Determine the (X, Y) coordinate at the center of the cell enclosing the given text.  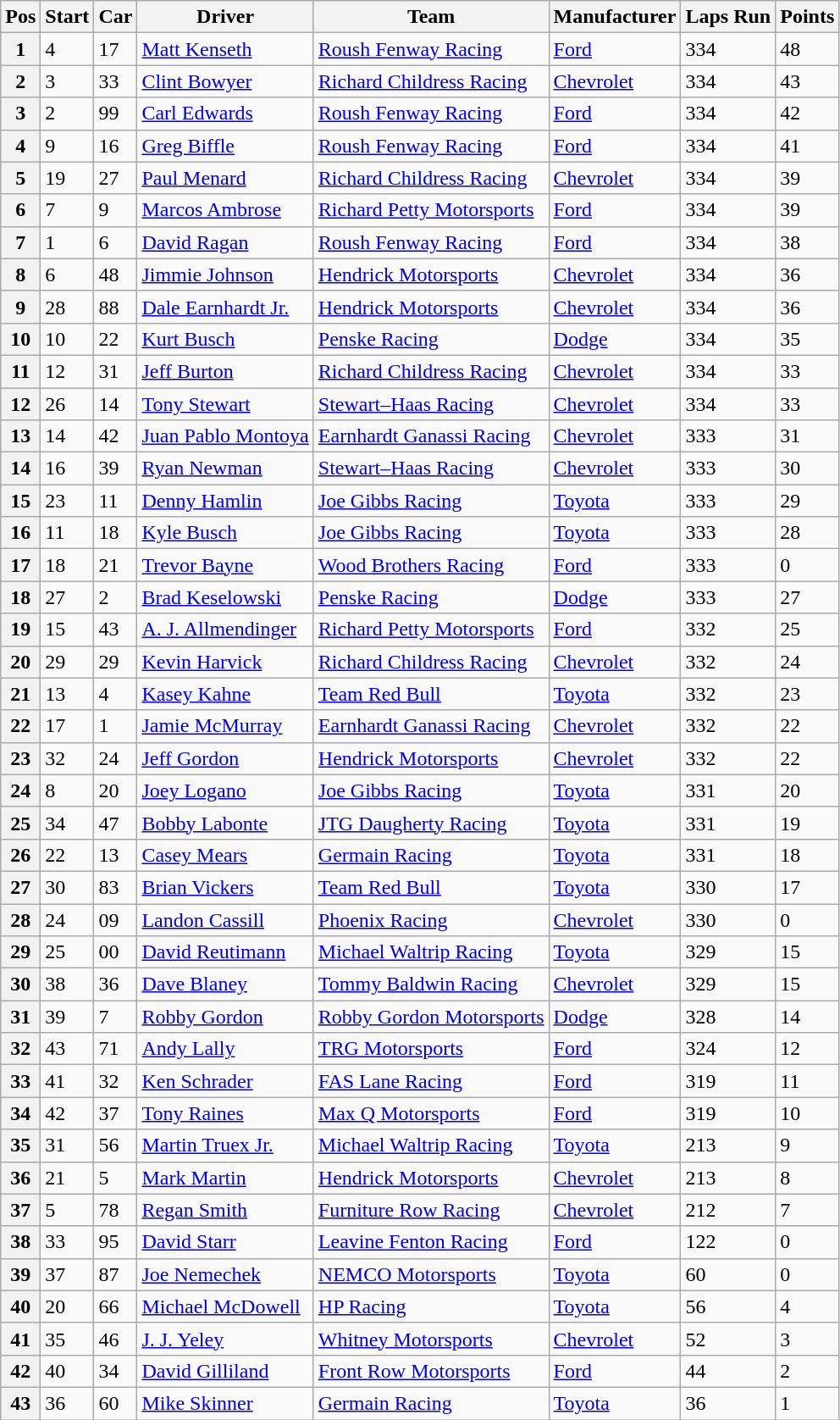
A. J. Allmendinger (225, 630)
Team (431, 17)
TRG Motorsports (431, 1049)
Max Q Motorsports (431, 1113)
Driver (225, 17)
Jamie McMurray (225, 726)
324 (728, 1049)
Clint Bowyer (225, 81)
Whitney Motorsports (431, 1339)
David Reutimann (225, 952)
Casey Mears (225, 855)
HP Racing (431, 1306)
Kasey Kahne (225, 694)
Martin Truex Jr. (225, 1145)
47 (115, 823)
NEMCO Motorsports (431, 1274)
Trevor Bayne (225, 565)
Start (68, 17)
Jimmie Johnson (225, 275)
Bobby Labonte (225, 823)
Kurt Busch (225, 339)
212 (728, 1210)
87 (115, 1274)
Pos (20, 17)
Tommy Baldwin Racing (431, 985)
Jeff Burton (225, 371)
Brian Vickers (225, 887)
328 (728, 1017)
Paul Menard (225, 178)
David Gilliland (225, 1371)
FAS Lane Racing (431, 1081)
Tony Stewart (225, 404)
J. J. Yeley (225, 1339)
Kyle Busch (225, 533)
09 (115, 919)
Denny Hamlin (225, 501)
Dale Earnhardt Jr. (225, 307)
44 (728, 1371)
52 (728, 1339)
Mike Skinner (225, 1403)
Ken Schrader (225, 1081)
Points (808, 17)
Manufacturer (615, 17)
Kevin Harvick (225, 662)
David Ragan (225, 242)
Robby Gordon (225, 1017)
71 (115, 1049)
88 (115, 307)
66 (115, 1306)
95 (115, 1242)
78 (115, 1210)
99 (115, 114)
Ryan Newman (225, 469)
Andy Lally (225, 1049)
Wood Brothers Racing (431, 565)
Brad Keselowski (225, 597)
Mark Martin (225, 1178)
Dave Blaney (225, 985)
Joey Logano (225, 790)
Tony Raines (225, 1113)
00 (115, 952)
83 (115, 887)
Marcos Ambrose (225, 210)
Matt Kenseth (225, 49)
Juan Pablo Montoya (225, 436)
Michael McDowell (225, 1306)
Greg Biffle (225, 146)
David Starr (225, 1242)
Joe Nemechek (225, 1274)
Landon Cassill (225, 919)
Robby Gordon Motorsports (431, 1017)
Carl Edwards (225, 114)
Laps Run (728, 17)
Furniture Row Racing (431, 1210)
Car (115, 17)
Front Row Motorsports (431, 1371)
Leavine Fenton Racing (431, 1242)
Phoenix Racing (431, 919)
Regan Smith (225, 1210)
122 (728, 1242)
46 (115, 1339)
Jeff Gordon (225, 758)
JTG Daugherty Racing (431, 823)
